Find where the given text appears and provide that cell's center as [X, Y] coordinate. 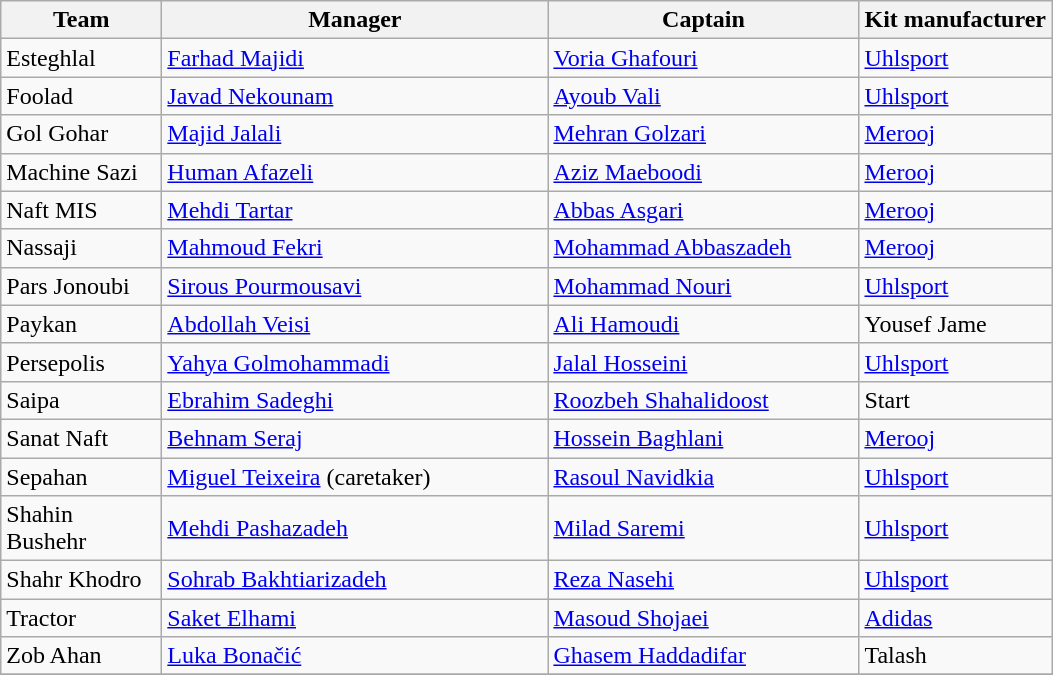
Pars Jonoubi [82, 286]
Masoud Shojaei [704, 618]
Behnam Seraj [355, 438]
Reza Nasehi [704, 580]
Ali Hamoudi [704, 324]
Kit manufacturer [956, 20]
Jalal Hosseini [704, 362]
Nassaji [82, 248]
Tractor [82, 618]
Sepahan [82, 477]
Mahmoud Fekri [355, 248]
Zob Ahan [82, 656]
Sirous Pourmousavi [355, 286]
Abdollah Veisi [355, 324]
Miguel Teixeira (caretaker) [355, 477]
Shahr Khodro [82, 580]
Javad Nekounam [355, 96]
Esteghlal [82, 58]
Gol Gohar [82, 134]
Talash [956, 656]
Captain [704, 20]
Mehdi Tartar [355, 210]
Yahya Golmohammadi [355, 362]
Milad Saremi [704, 528]
Foolad [82, 96]
Voria Ghafouri [704, 58]
Ayoub Vali [704, 96]
Saipa [82, 400]
Manager [355, 20]
Farhad Majidi [355, 58]
Saket Elhami [355, 618]
Hossein Baghlani [704, 438]
Paykan [82, 324]
Rasoul Navidkia [704, 477]
Luka Bonačić [355, 656]
Adidas [956, 618]
Team [82, 20]
Yousef Jame [956, 324]
Shahin Bushehr [82, 528]
Sohrab Bakhtiarizadeh [355, 580]
Ebrahim Sadeghi [355, 400]
Mohammad Nouri [704, 286]
Machine Sazi [82, 172]
Mohammad Abbaszadeh [704, 248]
Aziz Maeboodi [704, 172]
Persepolis [82, 362]
Mehran Golzari [704, 134]
Naft MIS [82, 210]
Abbas Asgari [704, 210]
Human Afazeli [355, 172]
Roozbeh Shahalidoost [704, 400]
Sanat Naft [82, 438]
Mehdi Pashazadeh [355, 528]
Majid Jalali [355, 134]
Ghasem Haddadifar [704, 656]
Start [956, 400]
